Provide the [x, y] coordinate of the cell's center where the given text is located.  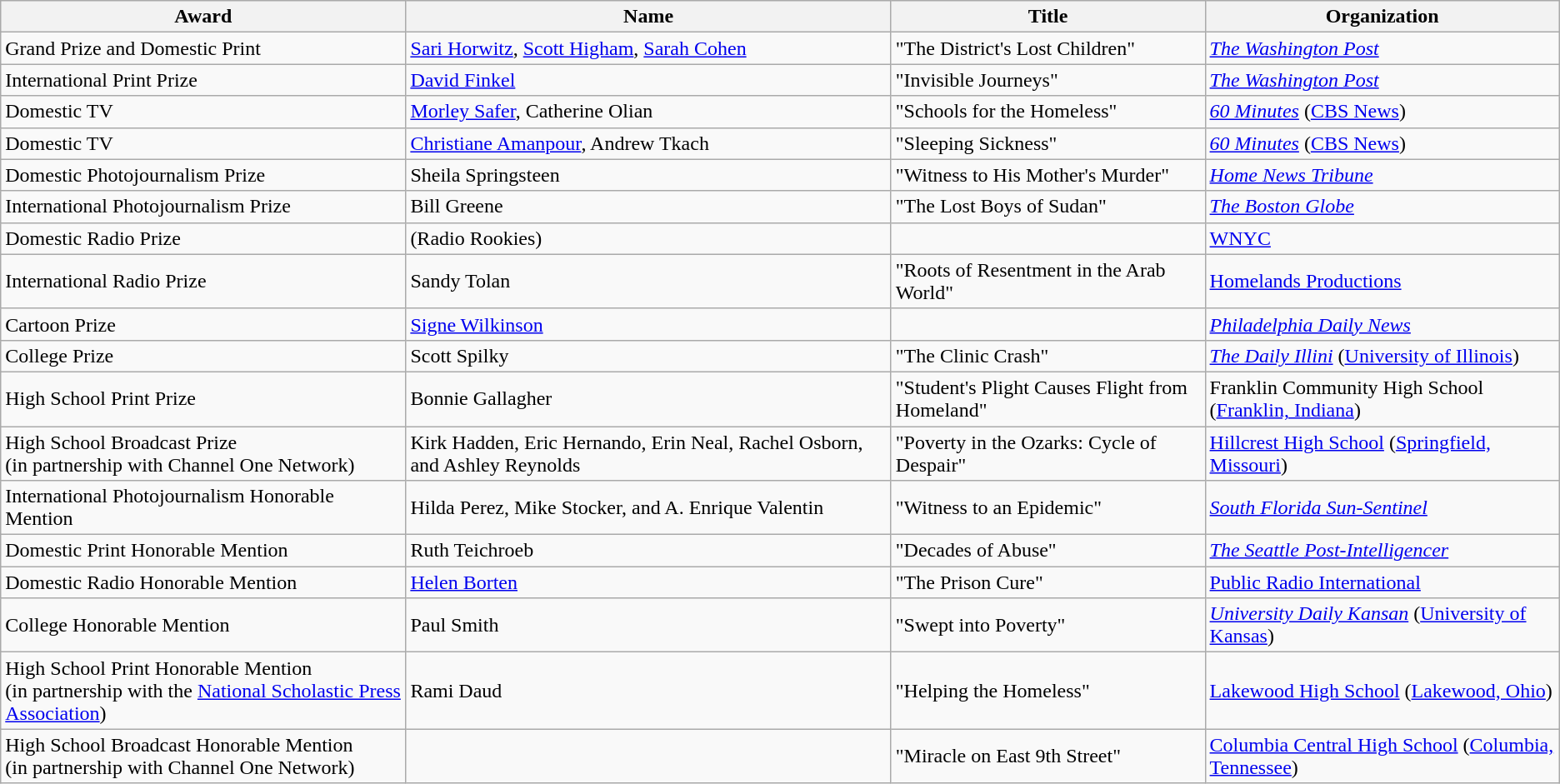
Domestic Photojournalism Prize [203, 175]
Domestic Radio Honorable Mention [203, 582]
Kirk Hadden, Eric Hernando, Erin Neal, Rachel Osborn, and Ashley Reynolds [648, 453]
"Decades of Abuse" [1048, 551]
"The Lost Boys of Sudan" [1048, 207]
Morley Safer, Catherine Olian [648, 112]
Organization [1382, 17]
Sandy Tolan [648, 282]
The Daily Illini (University of Illinois) [1382, 356]
Award [203, 17]
Sari Horwitz, Scott Higham, Sarah Cohen [648, 48]
"Roots of Resentment in the Arab World" [1048, 282]
Grand Prize and Domestic Print [203, 48]
"Invisible Journeys" [1048, 80]
Scott Spilky [648, 356]
"Student's Plight Causes Flight from Homeland" [1048, 398]
"The Prison Cure" [1048, 582]
Christiane Amanpour, Andrew Tkach [648, 143]
Title [1048, 17]
Columbia Central High School (Columbia, Tennessee) [1382, 757]
WNYC [1382, 238]
College Honorable Mention [203, 625]
Name [648, 17]
The Boston Globe [1382, 207]
Hillcrest High School (Springfield, Missouri) [1382, 453]
International Print Prize [203, 80]
"The Clinic Crash" [1048, 356]
(Radio Rookies) [648, 238]
Domestic Radio Prize [203, 238]
"Witness to an Epidemic" [1048, 508]
Rami Daud [648, 691]
Helen Borten [648, 582]
Public Radio International [1382, 582]
"The District's Lost Children" [1048, 48]
"Schools for the Homeless" [1048, 112]
International Radio Prize [203, 282]
International Photojournalism Honorable Mention [203, 508]
"Helping the Homeless" [1048, 691]
High School Print Prize [203, 398]
Home News Tribune [1382, 175]
Bill Greene [648, 207]
High School Broadcast Honorable Mention (in partnership with Channel One Network) [203, 757]
South Florida Sun-Sentinel [1382, 508]
"Swept into Poverty" [1048, 625]
University Daily Kansan (University of Kansas) [1382, 625]
The Seattle Post-Intelligencer [1382, 551]
David Finkel [648, 80]
"Miracle on East 9th Street" [1048, 757]
Domestic Print Honorable Mention [203, 551]
Franklin Community High School (Franklin, Indiana) [1382, 398]
Lakewood High School (Lakewood, Ohio) [1382, 691]
High School Print Honorable Mention(in partnership with the National Scholastic Press Association) [203, 691]
"Sleeping Sickness" [1048, 143]
Hilda Perez, Mike Stocker, and A. Enrique Valentin [648, 508]
Bonnie Gallagher [648, 398]
Philadelphia Daily News [1382, 324]
Signe Wilkinson [648, 324]
Cartoon Prize [203, 324]
College Prize [203, 356]
Paul Smith [648, 625]
Ruth Teichroeb [648, 551]
International Photojournalism Prize [203, 207]
Homelands Productions [1382, 282]
"Poverty in the Ozarks: Cycle of Despair" [1048, 453]
Sheila Springsteen [648, 175]
"Witness to His Mother's Murder" [1048, 175]
High School Broadcast Prize(in partnership with Channel One Network) [203, 453]
